Capture the cell that displays the provided text and extract its (X, Y) central coordinate. 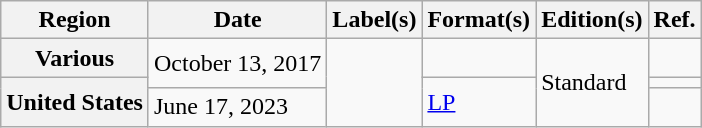
LP (479, 102)
Standard (592, 82)
United States (75, 102)
Region (75, 20)
Edition(s) (592, 20)
Date (237, 20)
Ref. (674, 20)
Format(s) (479, 20)
October 13, 2017 (237, 64)
June 17, 2023 (237, 107)
Various (75, 58)
Label(s) (374, 20)
